Return [X, Y] of the center of cell containing provided text 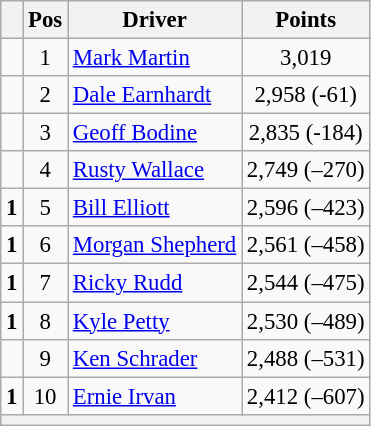
Ernie Irvan [155, 396]
2,596 (–423) [306, 208]
8 [46, 321]
Morgan Shepherd [155, 245]
6 [46, 245]
Bill Elliott [155, 208]
2,412 (–607) [306, 396]
10 [46, 396]
Pos [46, 20]
3 [46, 133]
2,749 (–270) [306, 170]
7 [46, 283]
Ricky Rudd [155, 283]
2,561 (–458) [306, 245]
Kyle Petty [155, 321]
Dale Earnhardt [155, 95]
4 [46, 170]
Driver [155, 20]
Rusty Wallace [155, 170]
2,544 (–475) [306, 283]
2 [46, 95]
5 [46, 208]
2,488 (–531) [306, 358]
Ken Schrader [155, 358]
3,019 [306, 58]
9 [46, 358]
Geoff Bodine [155, 133]
2,530 (–489) [306, 321]
2,958 (-61) [306, 95]
Mark Martin [155, 58]
Points [306, 20]
2,835 (-184) [306, 133]
